Find where the given text appears and provide that cell's center as (X, Y) coordinate. 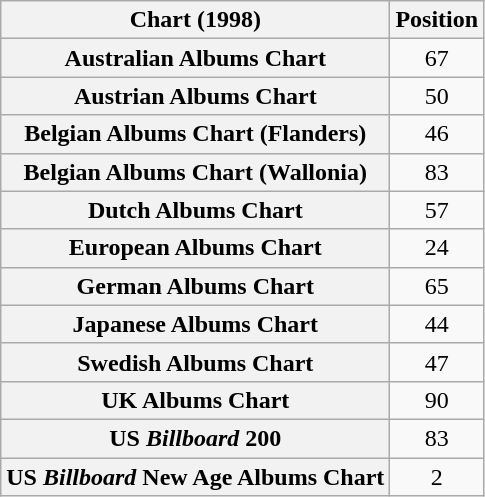
44 (437, 324)
Japanese Albums Chart (196, 324)
46 (437, 134)
50 (437, 96)
Belgian Albums Chart (Flanders) (196, 134)
US Billboard New Age Albums Chart (196, 477)
German Albums Chart (196, 286)
2 (437, 477)
UK Albums Chart (196, 400)
90 (437, 400)
Chart (1998) (196, 20)
47 (437, 362)
Dutch Albums Chart (196, 210)
US Billboard 200 (196, 438)
24 (437, 248)
Austrian Albums Chart (196, 96)
European Albums Chart (196, 248)
67 (437, 58)
Belgian Albums Chart (Wallonia) (196, 172)
57 (437, 210)
Australian Albums Chart (196, 58)
Position (437, 20)
Swedish Albums Chart (196, 362)
65 (437, 286)
